For the text-containing cell, return its midpoint in [X, Y] coordinate format. 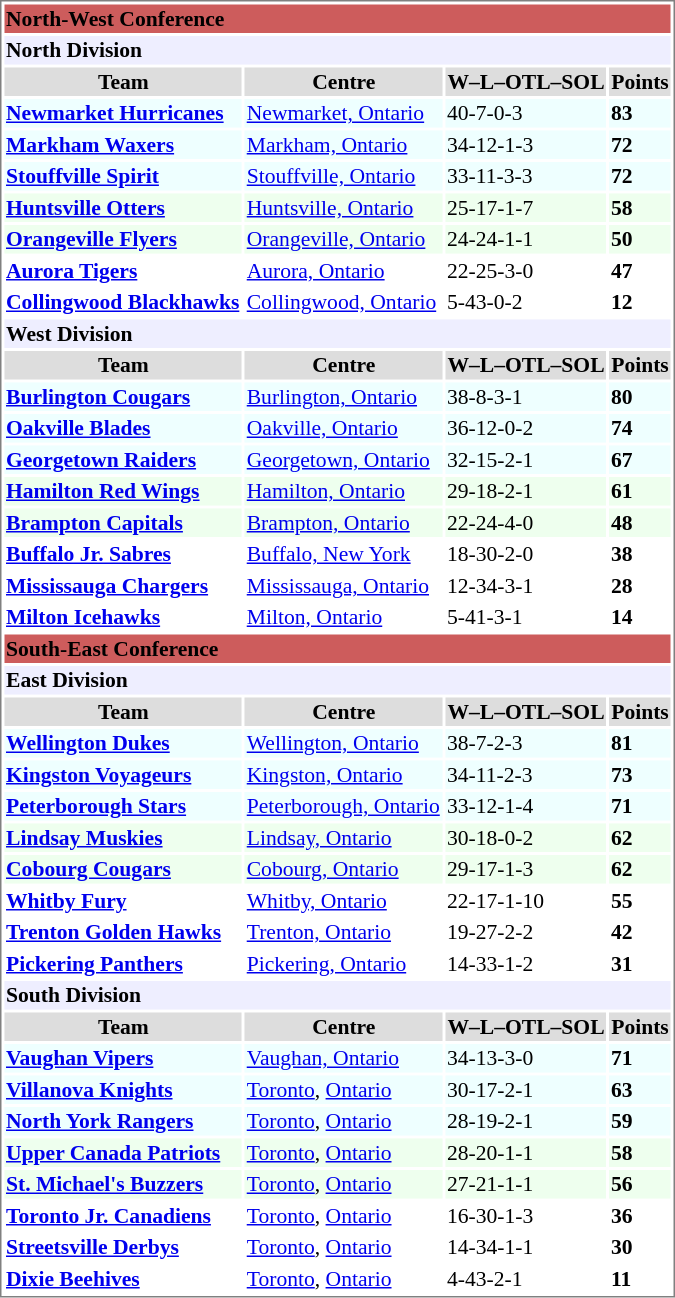
Markham, Ontario [344, 144]
East Division [337, 680]
Trenton, Ontario [344, 932]
Peterborough Stars [123, 806]
47 [640, 270]
Milton Icehawks [123, 617]
Mississauga, Ontario [344, 586]
North-West Conference [337, 18]
Kingston, Ontario [344, 774]
83 [640, 113]
Huntsville, Ontario [344, 208]
36-12-0-2 [526, 428]
Pickering, Ontario [344, 964]
Stouffville, Ontario [344, 176]
14-34-1-1 [526, 1247]
Burlington, Ontario [344, 396]
Huntsville Otters [123, 208]
Collingwood, Ontario [344, 302]
Peterborough, Ontario [344, 806]
29-18-2-1 [526, 491]
Upper Canada Patriots [123, 1152]
Georgetown, Ontario [344, 460]
Markham Waxers [123, 144]
34-11-2-3 [526, 774]
Collingwood Blackhawks [123, 302]
73 [640, 774]
61 [640, 491]
34-13-3-0 [526, 1058]
28-19-2-1 [526, 1121]
Orangeville, Ontario [344, 239]
Buffalo, New York [344, 554]
30-18-0-2 [526, 838]
12 [640, 302]
Vaughan, Ontario [344, 1058]
27-21-1-1 [526, 1184]
Brampton Capitals [123, 522]
Wellington, Ontario [344, 743]
Lindsay Muskies [123, 838]
30 [640, 1247]
63 [640, 1090]
22-17-1-10 [526, 900]
31 [640, 964]
Streetsville Derbys [123, 1247]
32-15-2-1 [526, 460]
19-27-2-2 [526, 932]
Orangeville Flyers [123, 239]
Whitby Fury [123, 900]
Buffalo Jr. Sabres [123, 554]
Newmarket Hurricanes [123, 113]
Cobourg Cougars [123, 869]
5-43-0-2 [526, 302]
11 [640, 1278]
Newmarket, Ontario [344, 113]
North Division [337, 50]
59 [640, 1121]
St. Michael's Buzzers [123, 1184]
4-43-2-1 [526, 1278]
22-25-3-0 [526, 270]
Hamilton Red Wings [123, 491]
67 [640, 460]
30-17-2-1 [526, 1090]
Kingston Voyageurs [123, 774]
56 [640, 1184]
Mississauga Chargers [123, 586]
24-24-1-1 [526, 239]
West Division [337, 334]
50 [640, 239]
40-7-0-3 [526, 113]
18-30-2-0 [526, 554]
Trenton Golden Hawks [123, 932]
74 [640, 428]
33-12-1-4 [526, 806]
28 [640, 586]
5-41-3-1 [526, 617]
Pickering Panthers [123, 964]
81 [640, 743]
29-17-1-3 [526, 869]
Lindsay, Ontario [344, 838]
28-20-1-1 [526, 1152]
Aurora Tigers [123, 270]
22-24-4-0 [526, 522]
55 [640, 900]
36 [640, 1216]
Hamilton, Ontario [344, 491]
25-17-1-7 [526, 208]
Milton, Ontario [344, 617]
Georgetown Raiders [123, 460]
Dixie Beehives [123, 1278]
34-12-1-3 [526, 144]
48 [640, 522]
33-11-3-3 [526, 176]
Oakville Blades [123, 428]
14-33-1-2 [526, 964]
42 [640, 932]
Toronto Jr. Canadiens [123, 1216]
12-34-3-1 [526, 586]
Whitby, Ontario [344, 900]
Burlington Cougars [123, 396]
38-7-2-3 [526, 743]
80 [640, 396]
16-30-1-3 [526, 1216]
Wellington Dukes [123, 743]
Brampton, Ontario [344, 522]
38 [640, 554]
South Division [337, 995]
North York Rangers [123, 1121]
38-8-3-1 [526, 396]
Villanova Knights [123, 1090]
Aurora, Ontario [344, 270]
Oakville, Ontario [344, 428]
Stouffville Spirit [123, 176]
South-East Conference [337, 648]
Cobourg, Ontario [344, 869]
14 [640, 617]
Vaughan Vipers [123, 1058]
